Find where the given text appears and provide that cell's center as (x, y) coordinate. 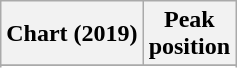
Peakposition (189, 34)
Chart (2019) (72, 34)
